Search for the cell housing the specified text and yield its (x, y) center coordinate. 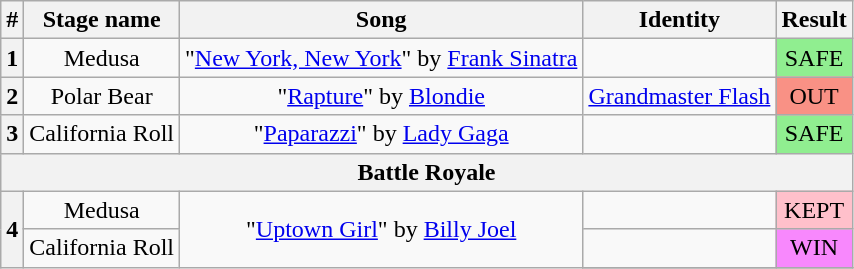
"Rapture" by Blondie (382, 96)
3 (12, 134)
"Paparazzi" by Lady Gaga (382, 134)
Grandmaster Flash (680, 96)
4 (12, 229)
"New York, New York" by Frank Sinatra (382, 58)
Battle Royale (427, 172)
1 (12, 58)
Stage name (102, 20)
Result (814, 20)
"Uptown Girl" by Billy Joel (382, 229)
OUT (814, 96)
Identity (680, 20)
Song (382, 20)
2 (12, 96)
WIN (814, 248)
KEPT (814, 210)
# (12, 20)
Polar Bear (102, 96)
